Detect which cell encompasses the target text, then output its (X, Y) center coordinate. 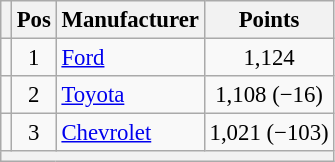
2 (34, 95)
Ford (130, 58)
1,108 (−16) (269, 95)
1,021 (−103) (269, 133)
Pos (34, 20)
1,124 (269, 58)
3 (34, 133)
Manufacturer (130, 20)
1 (34, 58)
Chevrolet (130, 133)
Toyota (130, 95)
Points (269, 20)
